Provide the [x, y] coordinate of the cell's center where the given text is located.  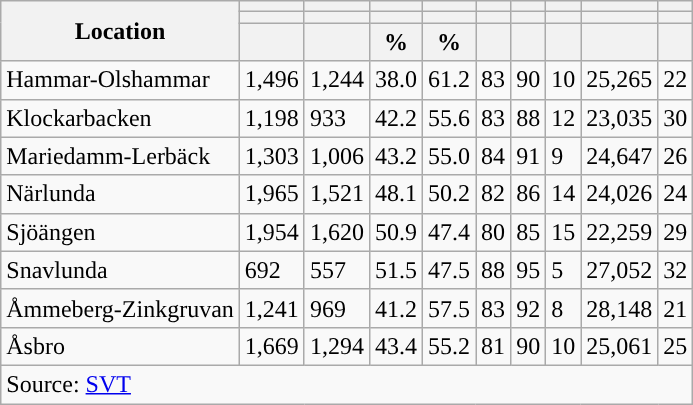
1,496 [272, 80]
21 [676, 308]
47.4 [450, 232]
557 [336, 270]
48.1 [396, 194]
Åmmeberg-Zinkgruvan [120, 308]
22 [676, 80]
50.2 [450, 194]
1,965 [272, 194]
15 [564, 232]
25,061 [620, 346]
42.2 [396, 118]
1,198 [272, 118]
41.2 [396, 308]
30 [676, 118]
24,026 [620, 194]
1,006 [336, 156]
55.2 [450, 346]
8 [564, 308]
22,259 [620, 232]
25 [676, 346]
91 [528, 156]
1,241 [272, 308]
1,954 [272, 232]
9 [564, 156]
81 [494, 346]
25,265 [620, 80]
1,303 [272, 156]
1,244 [336, 80]
12 [564, 118]
Sjöängen [120, 232]
27,052 [620, 270]
Hammar-Olshammar [120, 80]
32 [676, 270]
1,294 [336, 346]
5 [564, 270]
Source: SVT [347, 384]
24 [676, 194]
86 [528, 194]
92 [528, 308]
Snavlunda [120, 270]
28,148 [620, 308]
29 [676, 232]
933 [336, 118]
24,647 [620, 156]
Mariedamm-Lerbäck [120, 156]
1,521 [336, 194]
38.0 [396, 80]
85 [528, 232]
23,035 [620, 118]
Närlunda [120, 194]
80 [494, 232]
Klockarbacken [120, 118]
50.9 [396, 232]
51.5 [396, 270]
82 [494, 194]
26 [676, 156]
692 [272, 270]
Location [120, 31]
55.6 [450, 118]
1,620 [336, 232]
14 [564, 194]
969 [336, 308]
Åsbro [120, 346]
84 [494, 156]
61.2 [450, 80]
43.4 [396, 346]
95 [528, 270]
47.5 [450, 270]
43.2 [396, 156]
1,669 [272, 346]
55.0 [450, 156]
57.5 [450, 308]
